Search for the cell housing the specified text and yield its (X, Y) center coordinate. 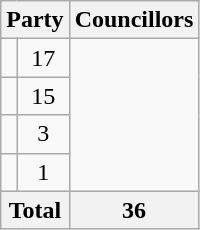
Total (35, 210)
3 (43, 134)
15 (43, 96)
1 (43, 172)
Party (35, 20)
Councillors (134, 20)
36 (134, 210)
17 (43, 58)
